Return the (X, Y) coordinate for the center point of the cell that contains the specified text.  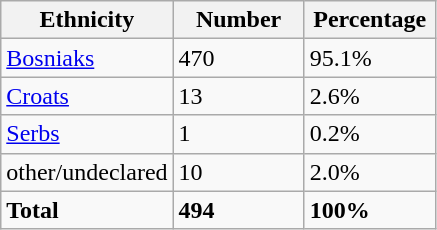
13 (238, 96)
0.2% (370, 134)
10 (238, 172)
2.0% (370, 172)
Percentage (370, 20)
Number (238, 20)
Bosniaks (87, 58)
1 (238, 134)
Serbs (87, 134)
Ethnicity (87, 20)
Total (87, 210)
100% (370, 210)
2.6% (370, 96)
95.1% (370, 58)
470 (238, 58)
Croats (87, 96)
494 (238, 210)
other/undeclared (87, 172)
